Detect which cell encompasses the target text, then output its [x, y] center coordinate. 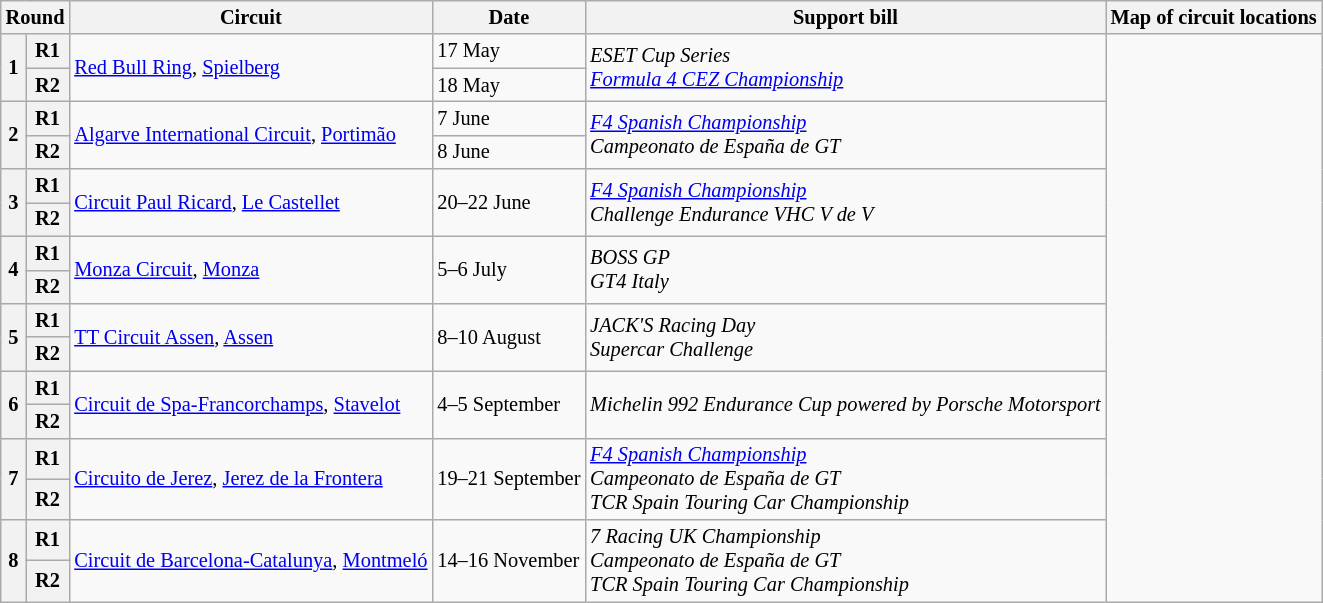
Michelin 992 Endurance Cup powered by Porsche Motorsport [845, 404]
3 [14, 202]
7 Racing UK ChampionshipCampeonato de España de GTTCR Spain Touring Car Championship [845, 561]
Circuit Paul Ricard, Le Castellet [250, 202]
18 May [508, 85]
20–22 June [508, 202]
17 May [508, 51]
1 [14, 68]
F4 Spanish ChampionshipChallenge Endurance VHC V de V [845, 202]
2 [14, 134]
8 June [508, 152]
Support bill [845, 17]
Circuit [250, 17]
8–10 August [508, 336]
Circuit de Spa-Francorchamps, Stavelot [250, 404]
Round [36, 17]
19–21 September [508, 479]
Circuito de Jerez, Jerez de la Frontera [250, 479]
7 June [508, 118]
Date [508, 17]
F4 Spanish ChampionshipCampeonato de España de GTTCR Spain Touring Car Championship [845, 479]
Algarve International Circuit, Portimão [250, 134]
Monza Circuit, Monza [250, 270]
14–16 November [508, 561]
4 [14, 270]
7 [14, 479]
Red Bull Ring, Spielberg [250, 68]
F4 Spanish ChampionshipCampeonato de España de GT [845, 134]
ESET Cup SeriesFormula 4 CEZ Championship [845, 68]
5 [14, 336]
BOSS GPGT4 Italy [845, 270]
8 [14, 561]
4–5 September [508, 404]
JACK'S Racing DaySupercar Challenge [845, 336]
Map of circuit locations [1214, 17]
Circuit de Barcelona-Catalunya, Montmeló [250, 561]
5–6 July [508, 270]
TT Circuit Assen, Assen [250, 336]
6 [14, 404]
